For the text-containing cell, return its midpoint in [X, Y] coordinate format. 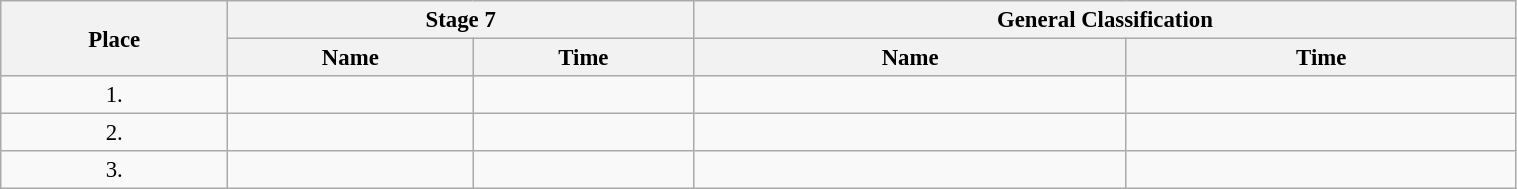
Place [114, 38]
Stage 7 [461, 20]
2. [114, 133]
3. [114, 170]
1. [114, 95]
General Classification [1105, 20]
